Identify which cell holds the provided text, then report its [x, y] central coordinate. 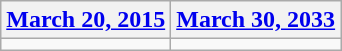
March 20, 2015 [86, 20]
March 30, 2033 [256, 20]
